Output the (X, Y) coordinate of the center of the cell containing the given text.  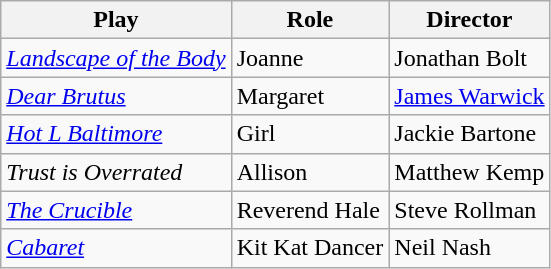
Margaret (310, 96)
Matthew Kemp (470, 172)
Trust is Overrated (116, 172)
Director (470, 20)
James Warwick (470, 96)
Steve Rollman (470, 210)
Role (310, 20)
Play (116, 20)
Reverend Hale (310, 210)
Neil Nash (470, 248)
Cabaret (116, 248)
Jonathan Bolt (470, 58)
Dear Brutus (116, 96)
Landscape of the Body (116, 58)
Kit Kat Dancer (310, 248)
Jackie Bartone (470, 134)
Hot L Baltimore (116, 134)
Girl (310, 134)
The Crucible (116, 210)
Joanne (310, 58)
Allison (310, 172)
